Scan for the cell matching the given text and deliver its (x, y) coordinate at center. 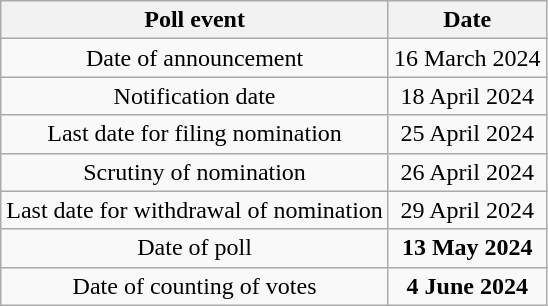
Last date for withdrawal of nomination (195, 210)
29 April 2024 (467, 210)
25 April 2024 (467, 134)
Notification date (195, 96)
4 June 2024 (467, 286)
18 April 2024 (467, 96)
26 April 2024 (467, 172)
Date of counting of votes (195, 286)
13 May 2024 (467, 248)
Date (467, 20)
Last date for filing nomination (195, 134)
Date of announcement (195, 58)
Scrutiny of nomination (195, 172)
16 March 2024 (467, 58)
Poll event (195, 20)
Date of poll (195, 248)
